Detect which cell encompasses the target text, then output its [x, y] center coordinate. 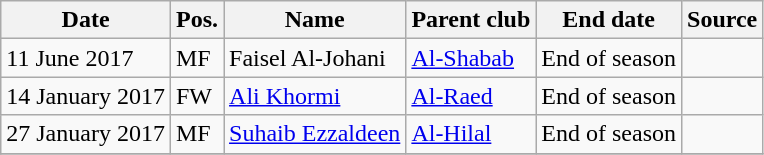
Ali Khormi [315, 96]
Pos. [196, 20]
Al-Shabab [471, 58]
27 January 2017 [86, 134]
FW [196, 96]
Suhaib Ezzaldeen [315, 134]
End date [609, 20]
Faisel Al-Johani [315, 58]
Al-Raed [471, 96]
Parent club [471, 20]
11 June 2017 [86, 58]
14 January 2017 [86, 96]
Source [722, 20]
Al-Hilal [471, 134]
Name [315, 20]
Date [86, 20]
